Return the (X, Y) coordinate for the center point of the cell that contains the specified text.  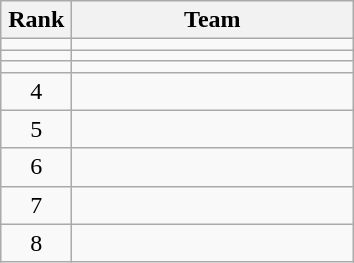
Rank (36, 20)
5 (36, 129)
8 (36, 243)
7 (36, 205)
6 (36, 167)
4 (36, 91)
Team (212, 20)
